For the text-containing cell, return its midpoint in [X, Y] coordinate format. 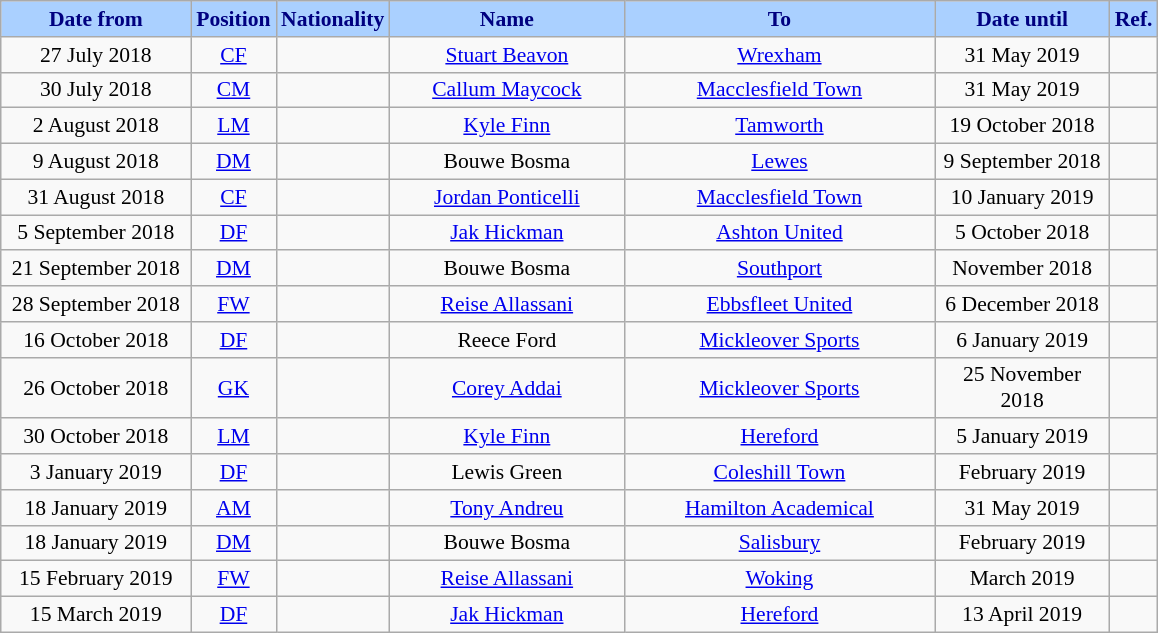
Jordan Ponticelli [506, 197]
31 August 2018 [96, 197]
5 October 2018 [1022, 233]
9 August 2018 [96, 162]
To [779, 19]
3 January 2019 [96, 472]
15 March 2019 [96, 615]
Name [506, 19]
Wrexham [779, 55]
2 August 2018 [96, 126]
Salisbury [779, 543]
5 September 2018 [96, 233]
November 2018 [1022, 269]
Tony Andreu [506, 508]
Lewis Green [506, 472]
21 September 2018 [96, 269]
CM [234, 90]
Callum Maycock [506, 90]
10 January 2019 [1022, 197]
30 October 2018 [96, 437]
Date until [1022, 19]
Date from [96, 19]
28 September 2018 [96, 304]
Ebbsfleet United [779, 304]
30 July 2018 [96, 90]
Reece Ford [506, 340]
Southport [779, 269]
Position [234, 19]
Ashton United [779, 233]
25 November 2018 [1022, 388]
16 October 2018 [96, 340]
Lewes [779, 162]
GK [234, 388]
6 January 2019 [1022, 340]
15 February 2019 [96, 579]
Hamilton Academical [779, 508]
Woking [779, 579]
19 October 2018 [1022, 126]
Stuart Beavon [506, 55]
Corey Addai [506, 388]
5 January 2019 [1022, 437]
26 October 2018 [96, 388]
Tamworth [779, 126]
13 April 2019 [1022, 615]
Ref. [1134, 19]
Coleshill Town [779, 472]
6 December 2018 [1022, 304]
27 July 2018 [96, 55]
AM [234, 508]
Nationality [332, 19]
March 2019 [1022, 579]
9 September 2018 [1022, 162]
